Search for the cell housing the specified text and yield its (x, y) center coordinate. 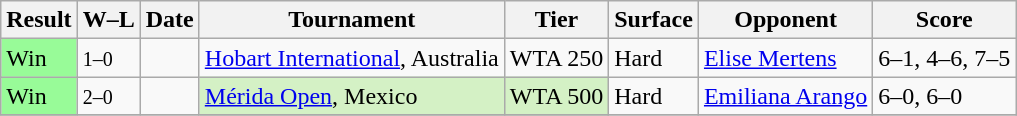
WTA 250 (556, 58)
Emiliana Arango (785, 96)
Tier (556, 20)
6–0, 6–0 (944, 96)
WTA 500 (556, 96)
Surface (654, 20)
Mérida Open, Mexico (352, 96)
Date (170, 20)
W–L (108, 20)
Hobart International, Australia (352, 58)
2–0 (108, 96)
Tournament (352, 20)
6–1, 4–6, 7–5 (944, 58)
Elise Mertens (785, 58)
Result (39, 20)
1–0 (108, 58)
Opponent (785, 20)
Score (944, 20)
